From the cell containing the given text, extract its center point as (X, Y) coordinate. 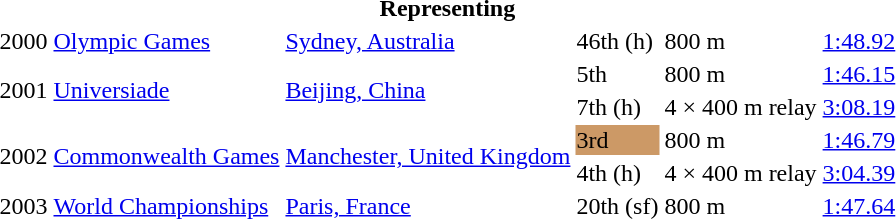
Olympic Games (166, 41)
Beijing, China (428, 90)
5th (618, 74)
7th (h) (618, 107)
Commonwealth Games (166, 156)
Sydney, Australia (428, 41)
4th (h) (618, 173)
Universiade (166, 90)
3rd (618, 140)
46th (h) (618, 41)
Manchester, United Kingdom (428, 156)
